Provide the [X, Y] coordinate of the cell's center where the given text is located.  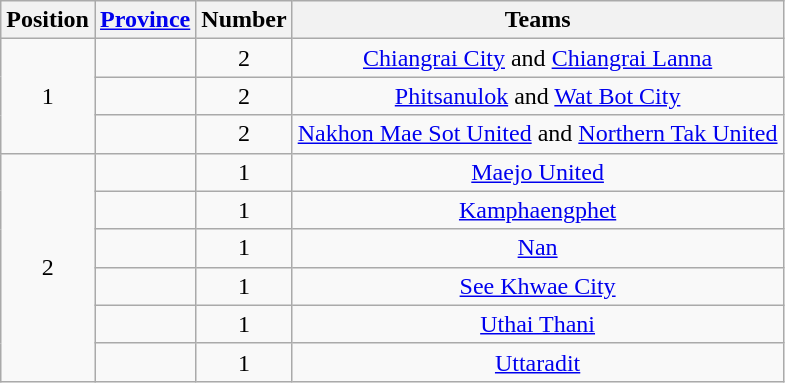
See Khwae City [538, 286]
Nan [538, 248]
Uttaradit [538, 362]
Province [144, 20]
Position [48, 20]
Kamphaengphet [538, 210]
Number [244, 20]
Phitsanulok and Wat Bot City [538, 96]
Maejo United [538, 172]
Uthai Thani [538, 324]
Teams [538, 20]
Chiangrai City and Chiangrai Lanna [538, 58]
Nakhon Mae Sot United and Northern Tak United [538, 134]
